Locate the cell with the specified text and output its [X, Y] center coordinate. 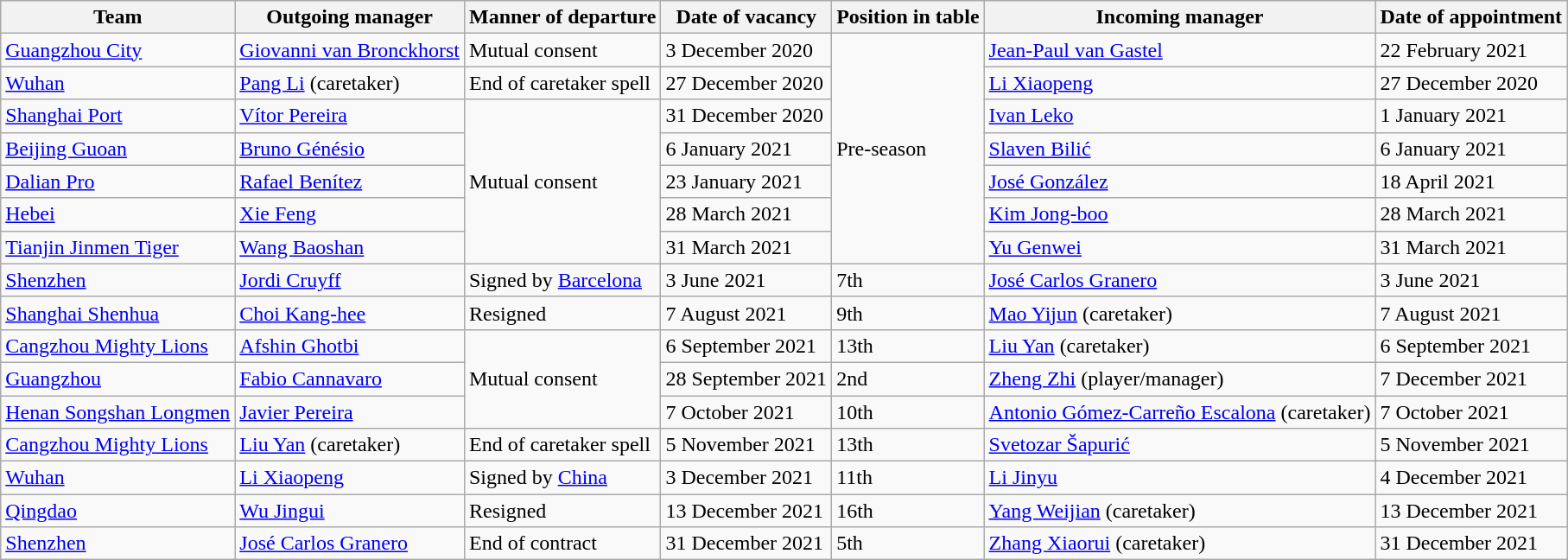
Mao Yijun (caretaker) [1180, 313]
Jean-Paul van Gastel [1180, 50]
Javier Pereira [350, 412]
Afshin Ghotbi [350, 346]
Vítor Pereira [350, 116]
Yang Weijian (caretaker) [1180, 511]
22 February 2021 [1471, 50]
Zhang Xiaorui (caretaker) [1180, 544]
11th [908, 478]
Outgoing manager [350, 17]
Beijing Guoan [117, 149]
Guangzhou City [117, 50]
Bruno Génésio [350, 149]
Incoming manager [1180, 17]
Pre-season [908, 149]
Wang Baoshan [350, 247]
Guangzhou [117, 379]
End of contract [562, 544]
Date of appointment [1471, 17]
3 December 2020 [746, 50]
Shanghai Shenhua [117, 313]
Hebei [117, 214]
Wu Jingui [350, 511]
Zheng Zhi (player/manager) [1180, 379]
18 April 2021 [1471, 181]
Date of vacancy [746, 17]
Team [117, 17]
Position in table [908, 17]
9th [908, 313]
Slaven Bilić [1180, 149]
Yu Genwei [1180, 247]
Tianjin Jinmen Tiger [117, 247]
23 January 2021 [746, 181]
Signed by China [562, 478]
Jordi Cruyff [350, 280]
1 January 2021 [1471, 116]
Xie Feng [350, 214]
Choi Kang-hee [350, 313]
Svetozar Šapurić [1180, 445]
Rafael Benítez [350, 181]
Henan Songshan Longmen [117, 412]
16th [908, 511]
28 September 2021 [746, 379]
Signed by Barcelona [562, 280]
4 December 2021 [1471, 478]
10th [908, 412]
Qingdao [117, 511]
Fabio Cannavaro [350, 379]
Dalian Pro [117, 181]
7 December 2021 [1471, 379]
Ivan Leko [1180, 116]
Shanghai Port [117, 116]
Giovanni van Bronckhorst [350, 50]
José González [1180, 181]
Antonio Gómez-Carreño Escalona (caretaker) [1180, 412]
5th [908, 544]
3 December 2021 [746, 478]
Li Jinyu [1180, 478]
Manner of departure [562, 17]
Kim Jong-boo [1180, 214]
Pang Li (caretaker) [350, 83]
7th [908, 280]
31 December 2020 [746, 116]
2nd [908, 379]
